From the cell containing the given text, extract its center point as (x, y) coordinate. 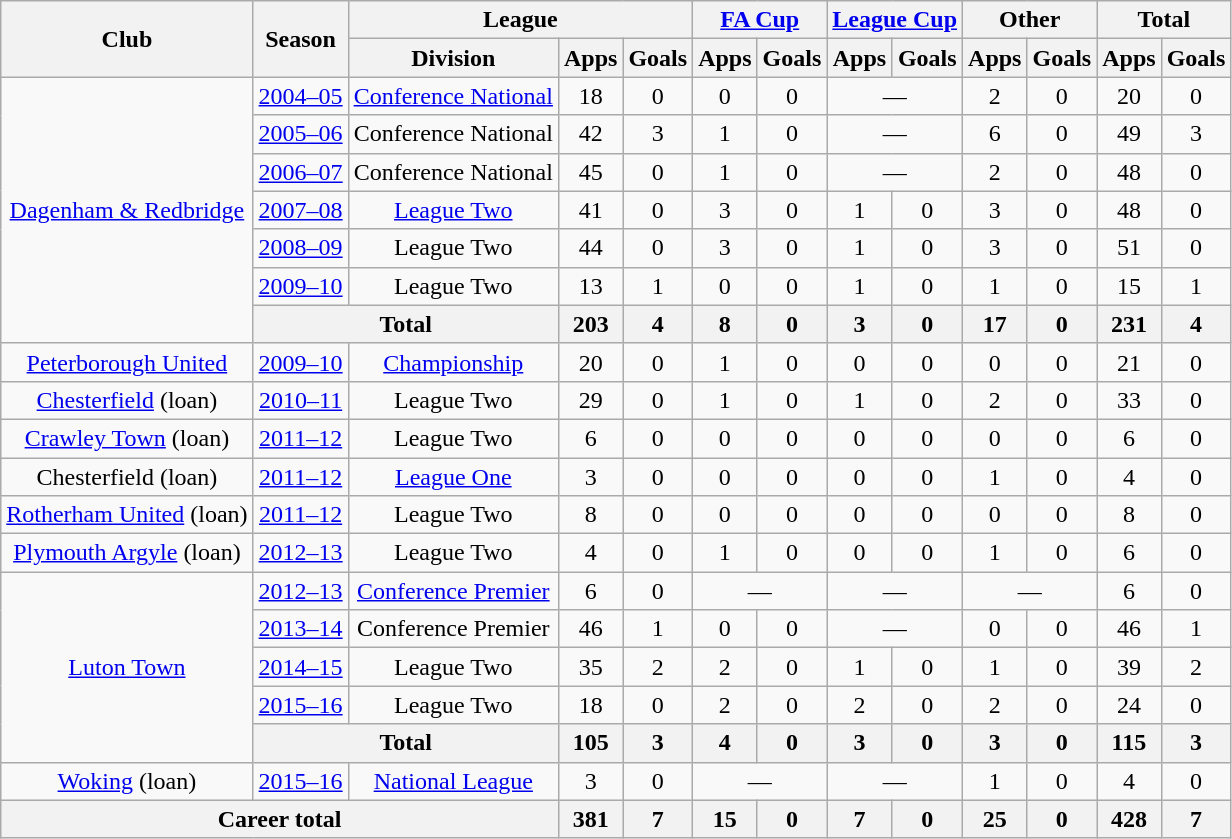
381 (590, 819)
13 (590, 286)
Plymouth Argyle (loan) (127, 553)
51 (1129, 248)
Dagenham & Redbridge (127, 210)
29 (590, 400)
Club (127, 39)
45 (590, 172)
35 (590, 667)
League (520, 20)
105 (590, 743)
2008–09 (300, 248)
33 (1129, 400)
League Cup (895, 20)
115 (1129, 743)
39 (1129, 667)
44 (590, 248)
2006–07 (300, 172)
Division (453, 58)
Rotherham United (loan) (127, 515)
Luton Town (127, 667)
FA Cup (760, 20)
428 (1129, 819)
49 (1129, 134)
Championship (453, 362)
231 (1129, 324)
Career total (280, 819)
Other (1030, 20)
2010–11 (300, 400)
2004–05 (300, 96)
2014–15 (300, 667)
Peterborough United (127, 362)
17 (995, 324)
Woking (loan) (127, 781)
42 (590, 134)
203 (590, 324)
National League (453, 781)
2007–08 (300, 210)
2013–14 (300, 629)
Season (300, 39)
Crawley Town (loan) (127, 438)
2005–06 (300, 134)
24 (1129, 705)
League One (453, 477)
41 (590, 210)
25 (995, 819)
21 (1129, 362)
